Return the [X, Y] coordinate for the center point of the cell that contains the specified text.  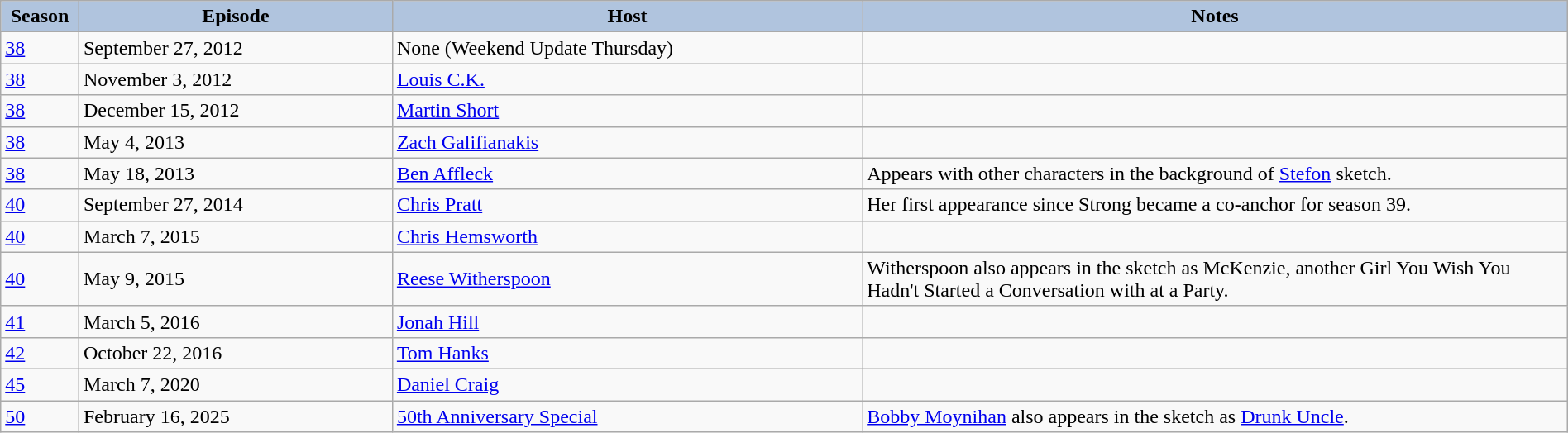
Episode [235, 17]
Chris Hemsworth [627, 236]
May 4, 2013 [235, 142]
Bobby Moynihan also appears in the sketch as Drunk Uncle. [1216, 416]
Chris Pratt [627, 205]
Ben Affleck [627, 174]
Jonah Hill [627, 321]
Witherspoon also appears in the sketch as McKenzie, another Girl You Wish You Hadn't Started a Conversation with at a Party. [1216, 279]
Tom Hanks [627, 353]
September 27, 2012 [235, 48]
Zach Galifianakis [627, 142]
Notes [1216, 17]
Daniel Craig [627, 384]
45 [40, 384]
May 18, 2013 [235, 174]
November 3, 2012 [235, 79]
50 [40, 416]
March 7, 2015 [235, 236]
42 [40, 353]
Appears with other characters in the background of Stefon sketch. [1216, 174]
Reese Witherspoon [627, 279]
50th Anniversary Special [627, 416]
None (Weekend Update Thursday) [627, 48]
March 5, 2016 [235, 321]
Season [40, 17]
October 22, 2016 [235, 353]
March 7, 2020 [235, 384]
February 16, 2025 [235, 416]
December 15, 2012 [235, 111]
41 [40, 321]
Her first appearance since Strong became a co-anchor for season 39. [1216, 205]
Host [627, 17]
Louis C.K. [627, 79]
May 9, 2015 [235, 279]
September 27, 2014 [235, 205]
Martin Short [627, 111]
